For the text-containing cell, return its midpoint in [X, Y] coordinate format. 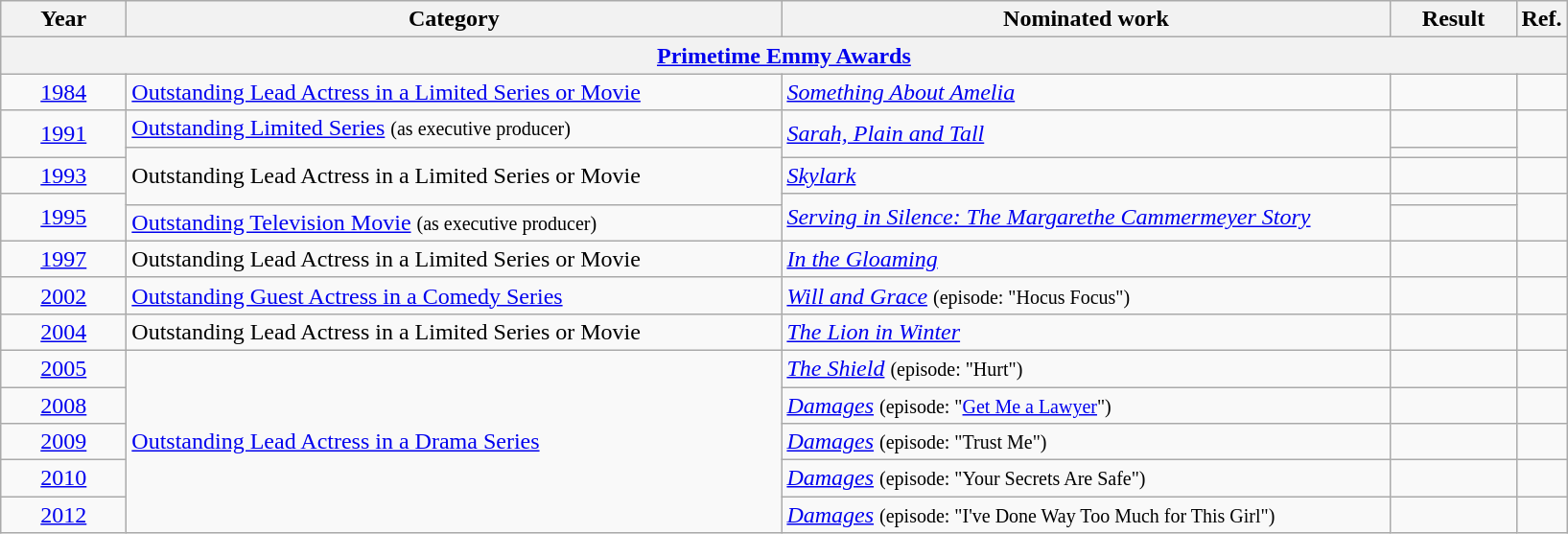
2002 [63, 295]
Will and Grace (episode: "Hocus Focus") [1086, 295]
Result [1454, 19]
Sarah, Plain and Tall [1086, 134]
1991 [63, 134]
Serving in Silence: The Margarethe Cammermeyer Story [1086, 217]
The Lion in Winter [1086, 332]
2005 [63, 368]
Outstanding Limited Series (as executive producer) [455, 128]
2010 [63, 478]
Ref. [1542, 19]
Outstanding Lead Actress in a Drama Series [455, 441]
Nominated work [1086, 19]
Damages (episode: "Trust Me") [1086, 442]
1984 [63, 92]
1997 [63, 259]
Something About Amelia [1086, 92]
1995 [63, 217]
Outstanding Television Movie (as executive producer) [455, 222]
2004 [63, 332]
Year [63, 19]
2009 [63, 442]
In the Gloaming [1086, 259]
Category [455, 19]
Damages (episode: "Your Secrets Are Safe") [1086, 478]
Primetime Emmy Awards [784, 56]
The Shield (episode: "Hurt") [1086, 368]
1993 [63, 175]
Skylark [1086, 175]
Outstanding Guest Actress in a Comedy Series [455, 295]
Damages (episode: "Get Me a Lawyer") [1086, 406]
2012 [63, 515]
2008 [63, 406]
Damages (episode: "I've Done Way Too Much for This Girl") [1086, 515]
